Pinpoint the cell where the given text exists, returning its [x, y] midpoint coordinate. 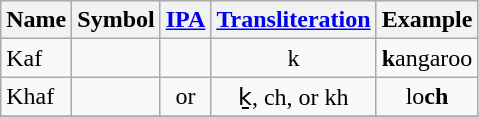
loch [427, 97]
ḵ, ch, or kh [294, 97]
Khaf [36, 97]
Transliteration [294, 20]
Kaf [36, 58]
or [186, 97]
k [294, 58]
kangaroo [427, 58]
IPA [186, 20]
Symbol [116, 20]
Name [36, 20]
Example [427, 20]
